Return (x, y) of the center of cell containing provided text 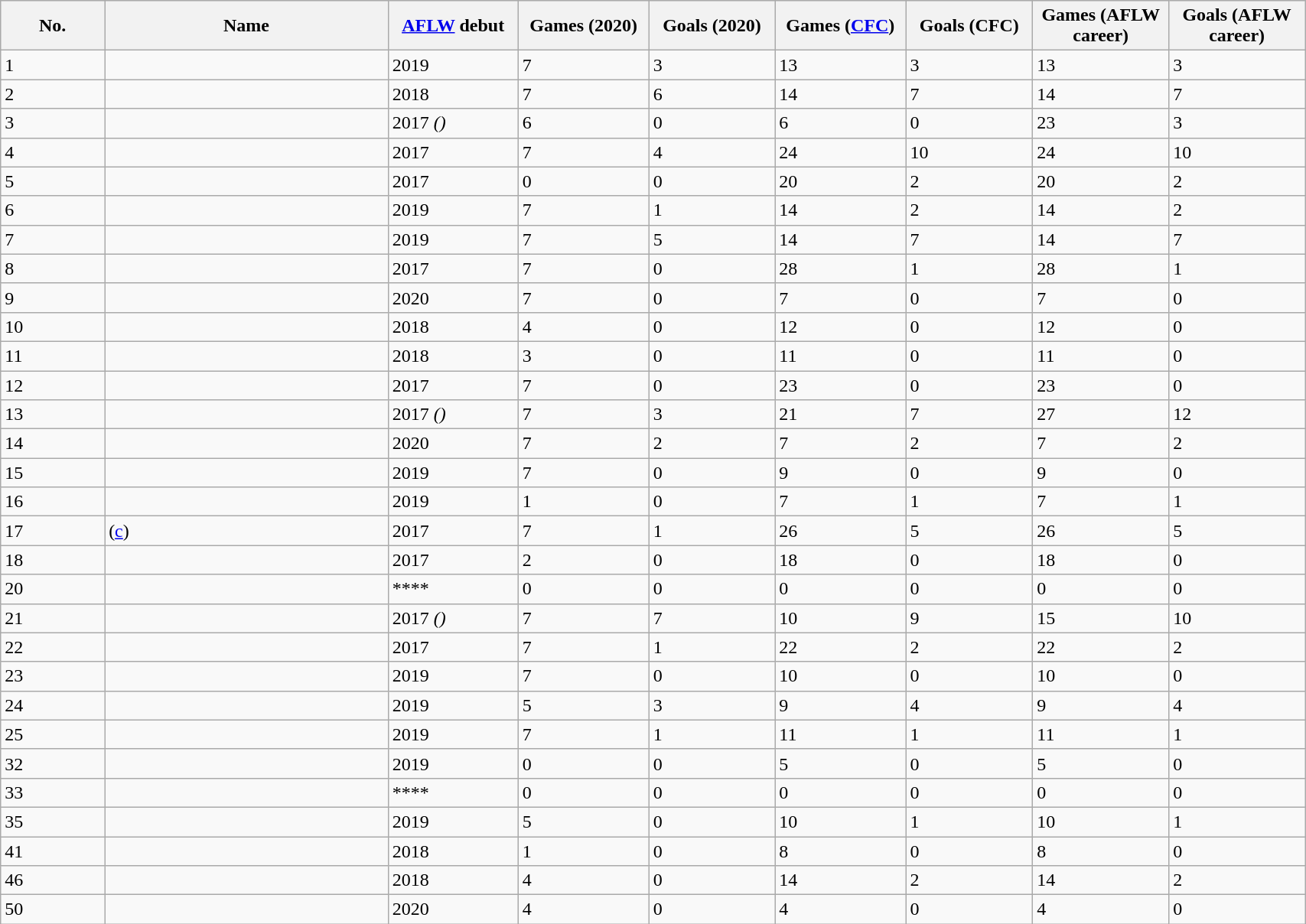
Games (CFC) (840, 26)
Goals (CFC) (969, 26)
No. (53, 26)
41 (53, 851)
Name (246, 26)
Goals (AFLW career) (1237, 26)
Games (AFLW career) (1101, 26)
16 (53, 502)
25 (53, 734)
(c) (246, 531)
17 (53, 531)
35 (53, 822)
Goals (2020) (712, 26)
46 (53, 880)
Games (2020) (583, 26)
32 (53, 763)
AFLW debut (453, 26)
33 (53, 792)
27 (1101, 415)
50 (53, 909)
